Capture the cell that displays the provided text and extract its (x, y) central coordinate. 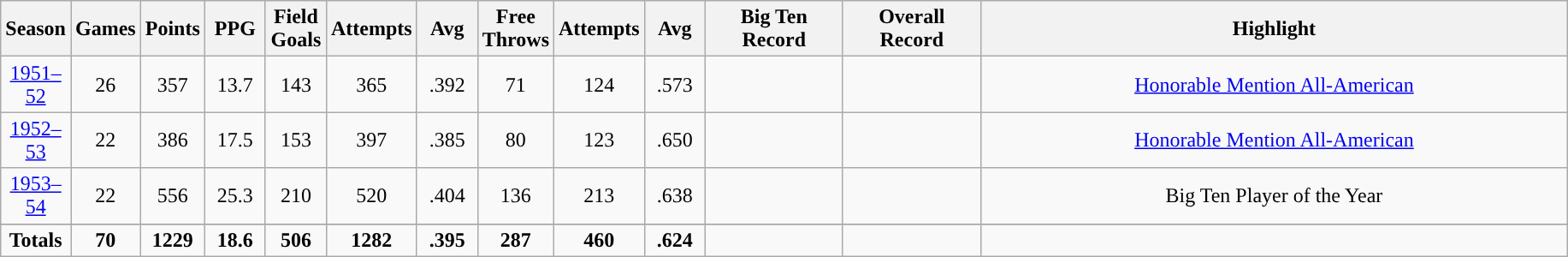
Field Goals (296, 29)
Totals (36, 240)
Overall Record (912, 29)
71 (515, 84)
386 (173, 140)
.385 (447, 140)
506 (296, 240)
143 (296, 84)
213 (600, 195)
1953–54 (36, 195)
520 (371, 195)
Games (105, 29)
357 (173, 84)
1282 (371, 240)
556 (173, 195)
.624 (674, 240)
26 (105, 84)
Points (173, 29)
25.3 (234, 195)
365 (371, 84)
124 (600, 84)
Big Ten Record (773, 29)
.395 (447, 240)
Highlight (1274, 29)
.650 (674, 140)
1229 (173, 240)
210 (296, 195)
17.5 (234, 140)
Free Throws (515, 29)
70 (105, 240)
287 (515, 240)
Season (36, 29)
PPG (234, 29)
1952–53 (36, 140)
136 (515, 195)
123 (600, 140)
1951–52 (36, 84)
.404 (447, 195)
.392 (447, 84)
460 (600, 240)
397 (371, 140)
.573 (674, 84)
Big Ten Player of the Year (1274, 195)
80 (515, 140)
13.7 (234, 84)
153 (296, 140)
18.6 (234, 240)
.638 (674, 195)
